Determine the [X, Y] coordinate at the center of the cell enclosing the given text.  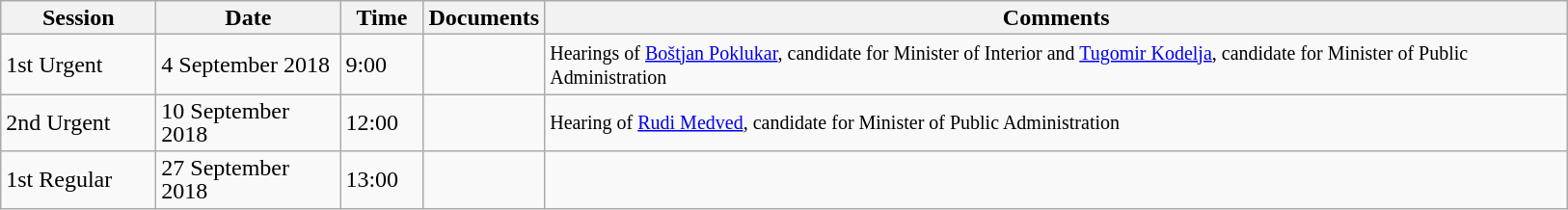
27 September 2018 [249, 179]
Date [249, 17]
10 September 2018 [249, 123]
13:00 [382, 179]
4 September 2018 [249, 65]
12:00 [382, 123]
Time [382, 17]
1st Urgent [79, 65]
Session [79, 17]
Hearing of Rudi Medved, candidate for Minister of Public Administration [1057, 123]
Hearings of Boštjan Poklukar, candidate for Minister of Interior and Tugomir Kodelja, candidate for Minister of Public Administration [1057, 65]
Comments [1057, 17]
9:00 [382, 65]
1st Regular [79, 179]
2nd Urgent [79, 123]
Documents [484, 17]
